Return the (X, Y) coordinate for the center point of the cell that contains the specified text.  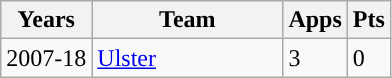
Apps (315, 20)
Years (46, 20)
0 (368, 58)
2007-18 (46, 58)
Ulster (188, 58)
Team (188, 20)
3 (315, 58)
Pts (368, 20)
